Output the [x, y] coordinate of the center of the cell containing the given text.  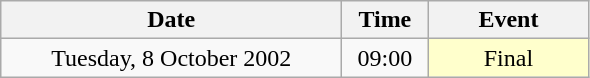
Final [508, 58]
Date [172, 20]
Event [508, 20]
Time [385, 20]
09:00 [385, 58]
Tuesday, 8 October 2002 [172, 58]
